Capture the cell that displays the provided text and extract its [x, y] central coordinate. 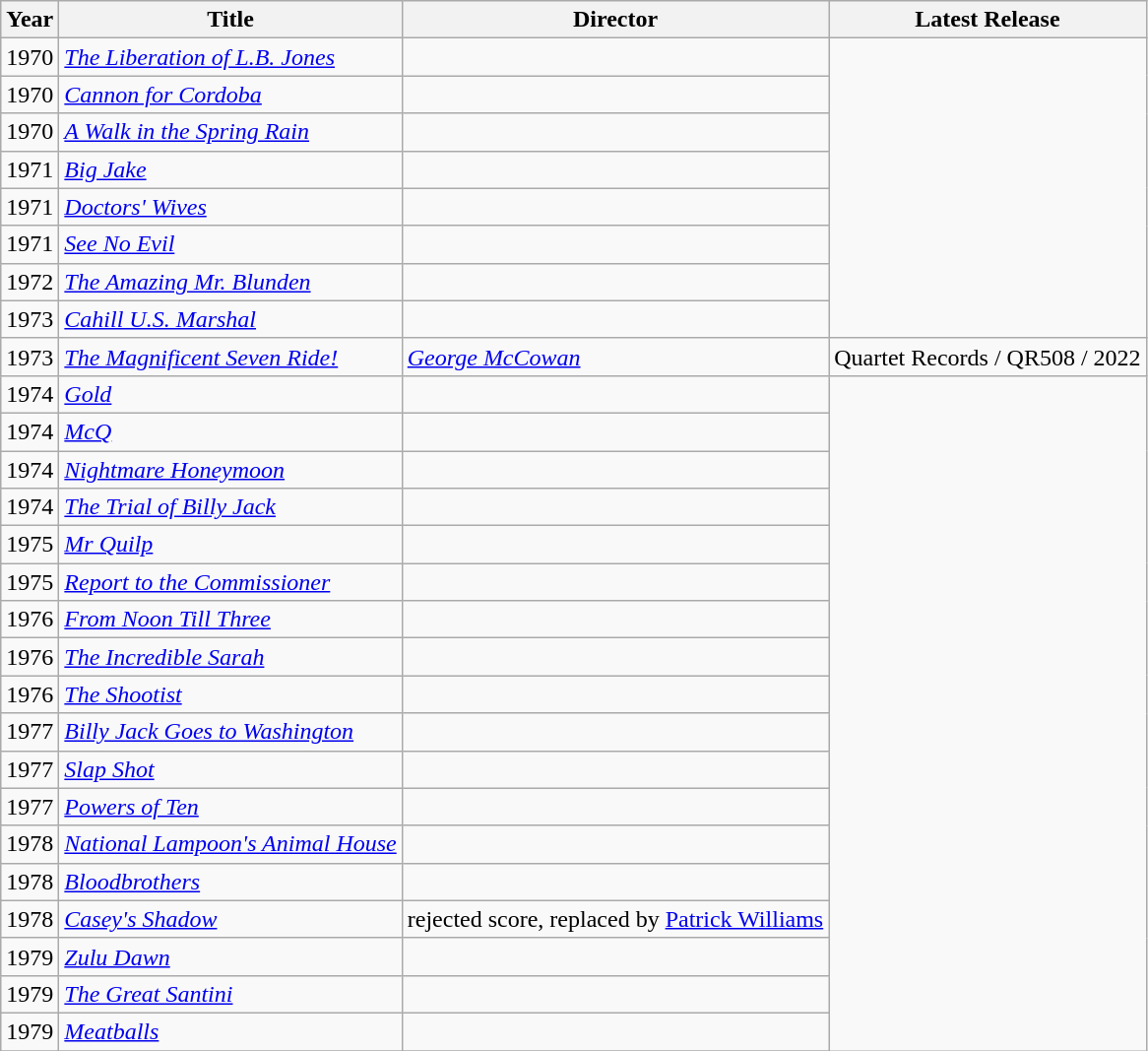
Cannon for Cordoba [230, 95]
From Noon Till Three [230, 620]
Cahill U.S. Marshal [230, 319]
Casey's Shadow [230, 919]
Report to the Commissioner [230, 582]
See No Evil [230, 244]
The Liberation of L.B. Jones [230, 57]
George McCowan [614, 357]
The Shootist [230, 694]
rejected score, replaced by Patrick Williams [614, 919]
Zulu Dawn [230, 956]
Quartet Records / QR508 / 2022 [988, 357]
Powers of Ten [230, 807]
Bloodbrothers [230, 882]
Year [30, 20]
Meatballs [230, 1031]
The Amazing Mr. Blunden [230, 282]
A Walk in the Spring Rain [230, 132]
The Magnificent Seven Ride! [230, 357]
Mr Quilp [230, 545]
The Trial of Billy Jack [230, 507]
Nightmare Honeymoon [230, 470]
The Incredible Sarah [230, 657]
Slap Shot [230, 769]
Title [230, 20]
1972 [30, 282]
Latest Release [988, 20]
Doctors' Wives [230, 207]
Director [614, 20]
National Lampoon's Animal House [230, 844]
Big Jake [230, 169]
McQ [230, 431]
Gold [230, 394]
Billy Jack Goes to Washington [230, 732]
The Great Santini [230, 994]
